Locate the cell with the specified text and output its (X, Y) center coordinate. 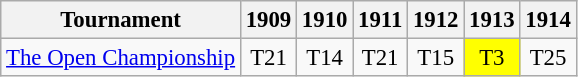
1910 (325, 20)
Tournament (121, 20)
T25 (548, 58)
1912 (436, 20)
1911 (380, 20)
T14 (325, 58)
1914 (548, 20)
T3 (492, 58)
1909 (268, 20)
1913 (492, 20)
T15 (436, 58)
The Open Championship (121, 58)
